Output the (x, y) coordinate of the center of the cell containing the given text.  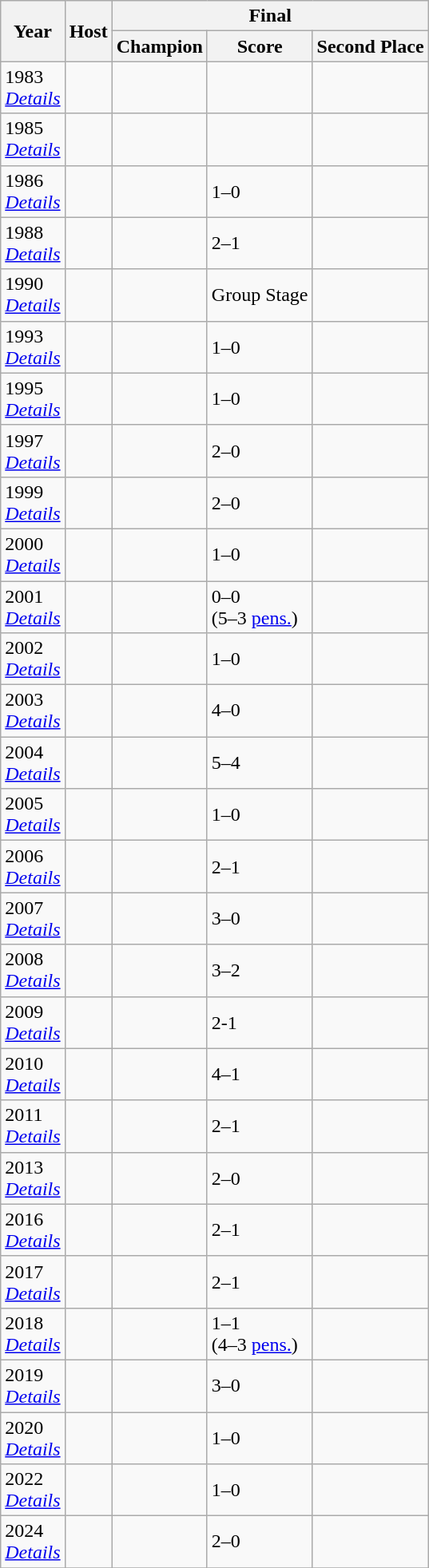
1999Details (33, 503)
5–4 (260, 763)
1983Details (33, 88)
Group Stage (260, 295)
2001Details (33, 607)
2007Details (33, 918)
2020Details (33, 1437)
4–0 (260, 711)
4–1 (260, 1075)
2016Details (33, 1229)
2024Details (33, 1542)
1993Details (33, 346)
3–2 (260, 971)
0–0(5–3 pens.) (260, 607)
2019Details (33, 1386)
2022Details (33, 1490)
2002Details (33, 659)
1–1(4–3 pens.) (260, 1333)
Second Place (371, 46)
Host (88, 31)
Score (260, 46)
1990Details (33, 295)
2000Details (33, 554)
1988Details (33, 243)
1995Details (33, 399)
1985Details (33, 139)
2-1 (260, 1022)
2009Details (33, 1022)
1997Details (33, 450)
Champion (160, 46)
2011Details (33, 1126)
1986Details (33, 192)
2010Details (33, 1075)
2005Details (33, 814)
2008Details (33, 971)
Final (270, 16)
2013Details (33, 1178)
2003Details (33, 711)
Year (33, 31)
2018Details (33, 1333)
2004Details (33, 763)
2006Details (33, 867)
2017Details (33, 1282)
